Provide the [X, Y] coordinate of the cell's center where the given text is located.  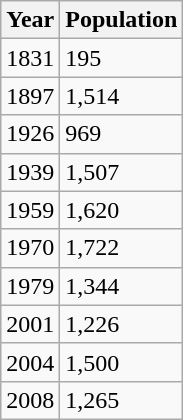
1,500 [122, 362]
1,344 [122, 286]
2008 [30, 400]
1,514 [122, 96]
2001 [30, 324]
1831 [30, 58]
1,507 [122, 172]
1979 [30, 286]
1,722 [122, 248]
1,620 [122, 210]
1926 [30, 134]
1,226 [122, 324]
Year [30, 20]
1959 [30, 210]
1897 [30, 96]
Population [122, 20]
1939 [30, 172]
1,265 [122, 400]
1970 [30, 248]
195 [122, 58]
969 [122, 134]
2004 [30, 362]
